Output the (x, y) coordinate of the center of the cell containing the given text.  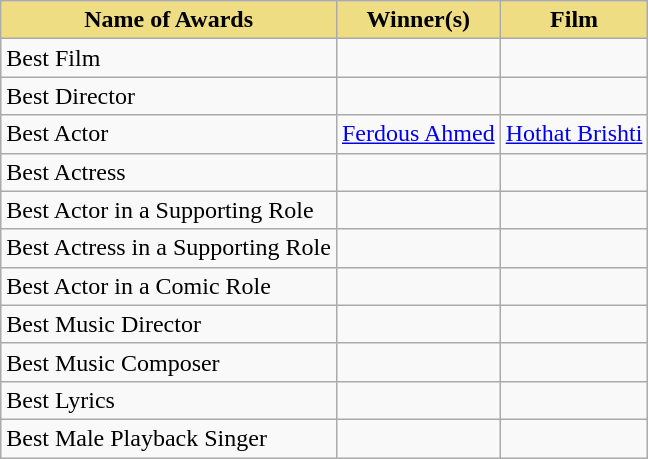
Best Music Director (169, 324)
Winner(s) (418, 20)
Best Actress (169, 172)
Name of Awards (169, 20)
Best Lyrics (169, 400)
Best Actor (169, 134)
Hothat Brishti (574, 134)
Best Actress in a Supporting Role (169, 248)
Film (574, 20)
Best Director (169, 96)
Best Film (169, 58)
Best Male Playback Singer (169, 438)
Best Music Composer (169, 362)
Best Actor in a Comic Role (169, 286)
Best Actor in a Supporting Role (169, 210)
Ferdous Ahmed (418, 134)
